Output the (X, Y) coordinate of the center of the cell containing the given text.  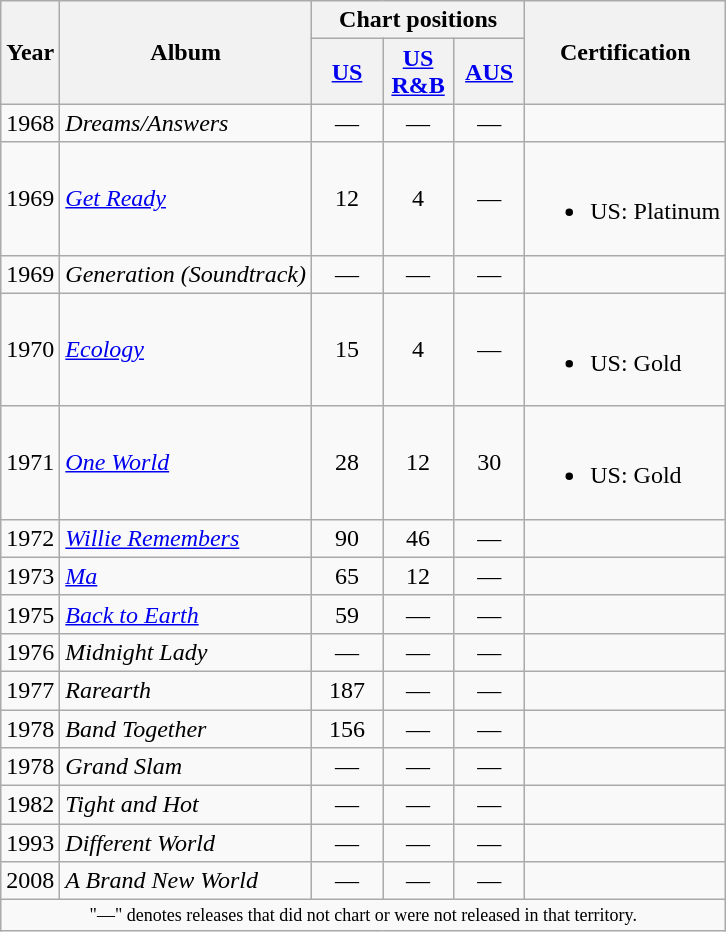
US R&B (418, 72)
Band Together (186, 729)
59 (346, 614)
Year (30, 52)
One World (186, 462)
Different World (186, 843)
65 (346, 576)
30 (490, 462)
1970 (30, 350)
Willie Remembers (186, 538)
Ma (186, 576)
1976 (30, 652)
Get Ready (186, 198)
46 (418, 538)
1977 (30, 690)
156 (346, 729)
187 (346, 690)
Chart positions (418, 20)
Dreams/Answers (186, 123)
90 (346, 538)
Certification (626, 52)
2008 (30, 881)
US: Platinum (626, 198)
28 (346, 462)
US (346, 72)
Generation (Soundtrack) (186, 274)
1973 (30, 576)
Midnight Lady (186, 652)
Album (186, 52)
1975 (30, 614)
"—" denotes releases that did not chart or were not released in that territory. (364, 916)
15 (346, 350)
1972 (30, 538)
Grand Slam (186, 767)
1971 (30, 462)
1993 (30, 843)
Back to Earth (186, 614)
1982 (30, 805)
1968 (30, 123)
Rarearth (186, 690)
Ecology (186, 350)
A Brand New World (186, 881)
Tight and Hot (186, 805)
AUS (490, 72)
